Detect which cell encompasses the target text, then output its [X, Y] center coordinate. 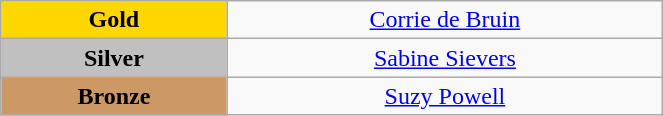
Bronze [114, 96]
Sabine Sievers [445, 58]
Suzy Powell [445, 96]
Corrie de Bruin [445, 20]
Silver [114, 58]
Gold [114, 20]
